Determine the (X, Y) coordinate at the center of the cell enclosing the given text.  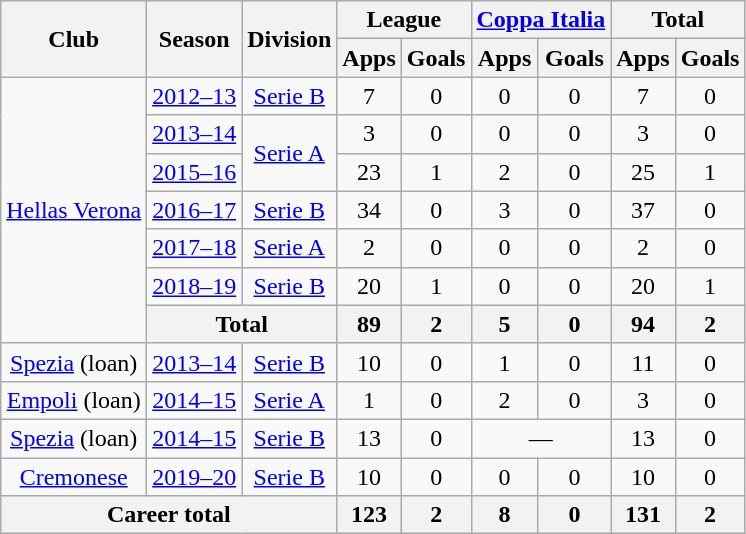
Hellas Verona (74, 210)
League (404, 20)
34 (369, 210)
8 (504, 515)
89 (369, 324)
2016–17 (194, 210)
Coppa Italia (541, 20)
25 (643, 172)
2017–18 (194, 248)
Career total (169, 515)
2019–20 (194, 477)
123 (369, 515)
11 (643, 362)
Season (194, 39)
Cremonese (74, 477)
— (541, 438)
37 (643, 210)
2015–16 (194, 172)
Club (74, 39)
2018–19 (194, 286)
2012–13 (194, 96)
23 (369, 172)
Division (290, 39)
131 (643, 515)
5 (504, 324)
Empoli (loan) (74, 400)
94 (643, 324)
